Output the [x, y] coordinate of the center of the cell containing the given text.  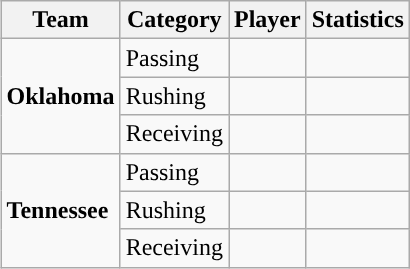
Team [60, 20]
Tennessee [60, 210]
Category [174, 20]
Player [267, 20]
Statistics [358, 20]
Oklahoma [60, 96]
